Pinpoint the cell where the given text exists, returning its (x, y) midpoint coordinate. 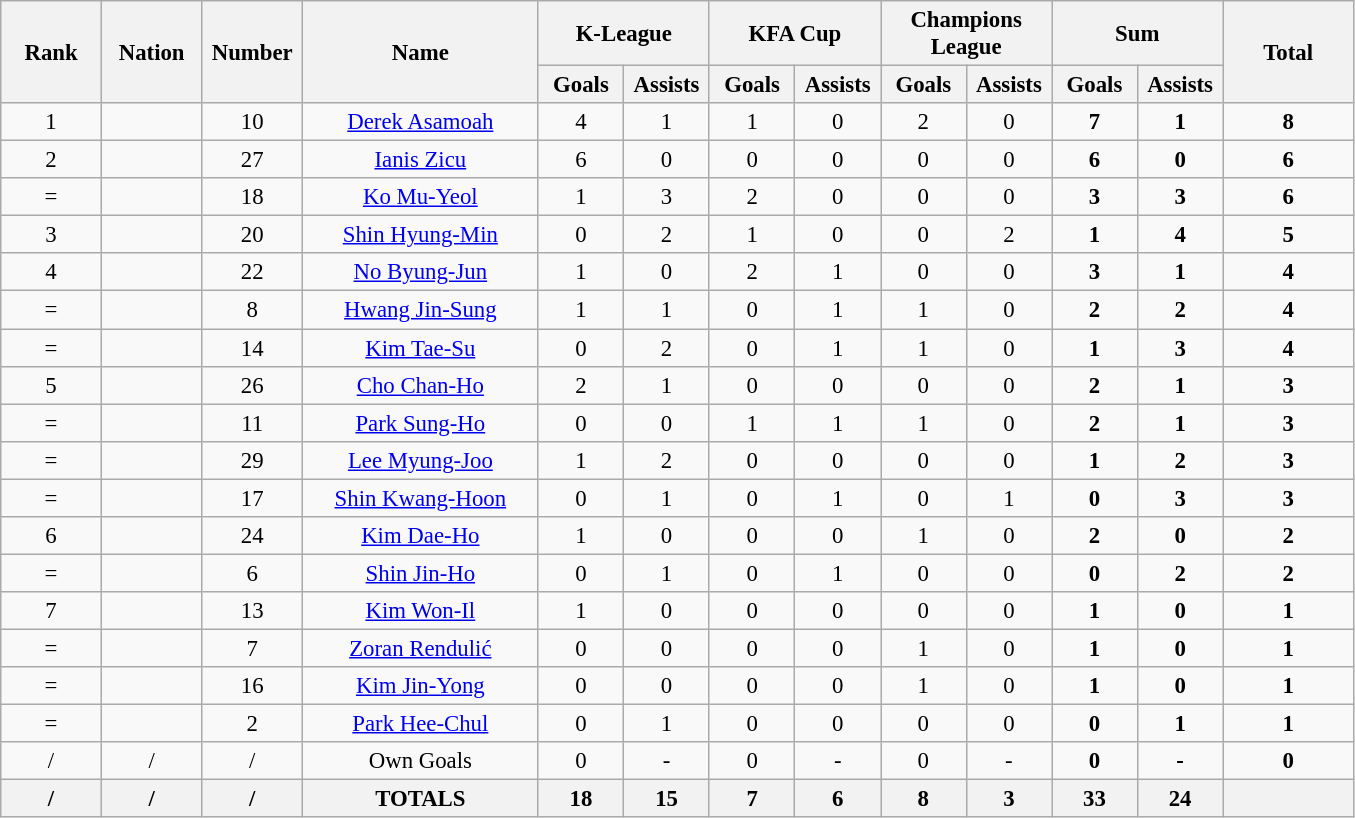
Kim Dae-Ho (421, 536)
20 (252, 235)
KFA Cup (794, 34)
Shin Jin-Ho (421, 573)
Derek Asamoah (421, 122)
Nation (152, 52)
TOTALS (421, 799)
27 (252, 160)
Park Sung-Ho (421, 423)
13 (252, 611)
Number (252, 52)
Own Goals (421, 761)
26 (252, 385)
15 (667, 799)
33 (1095, 799)
11 (252, 423)
Kim Won-Il (421, 611)
Zoran Rendulić (421, 648)
Shin Kwang-Hoon (421, 498)
Sum (1138, 34)
Hwang Jin-Sung (421, 310)
16 (252, 686)
Lee Myung-Joo (421, 460)
Kim Jin-Yong (421, 686)
17 (252, 498)
Total (1288, 52)
Park Hee-Chul (421, 724)
14 (252, 348)
Ko Mu-Yeol (421, 197)
Rank (52, 52)
No Byung-Jun (421, 273)
Cho Chan-Ho (421, 385)
29 (252, 460)
K-League (624, 34)
Shin Hyung-Min (421, 235)
Name (421, 52)
Champions League (966, 34)
22 (252, 273)
Kim Tae-Su (421, 348)
10 (252, 122)
Ianis Zicu (421, 160)
